Capture the cell that displays the provided text and extract its [X, Y] central coordinate. 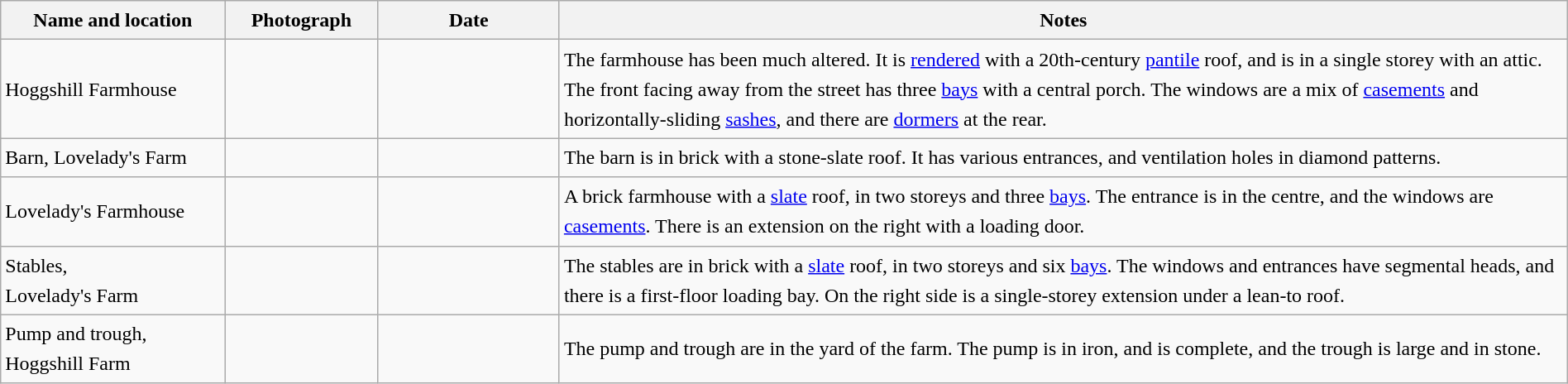
The barn is in brick with a stone-slate roof. It has various entrances, and ventilation holes in diamond patterns. [1064, 157]
Hoggshill Farmhouse [112, 89]
Lovelady's Farmhouse [112, 212]
The pump and trough are in the yard of the farm. The pump is in iron, and is complete, and the trough is large and in stone. [1064, 349]
Pump and trough,Hoggshill Farm [112, 349]
Barn, Lovelady's Farm [112, 157]
Notes [1064, 20]
Name and location [112, 20]
Stables,Lovelady's Farm [112, 280]
Date [468, 20]
Photograph [301, 20]
